Detect which cell encompasses the target text, then output its [X, Y] center coordinate. 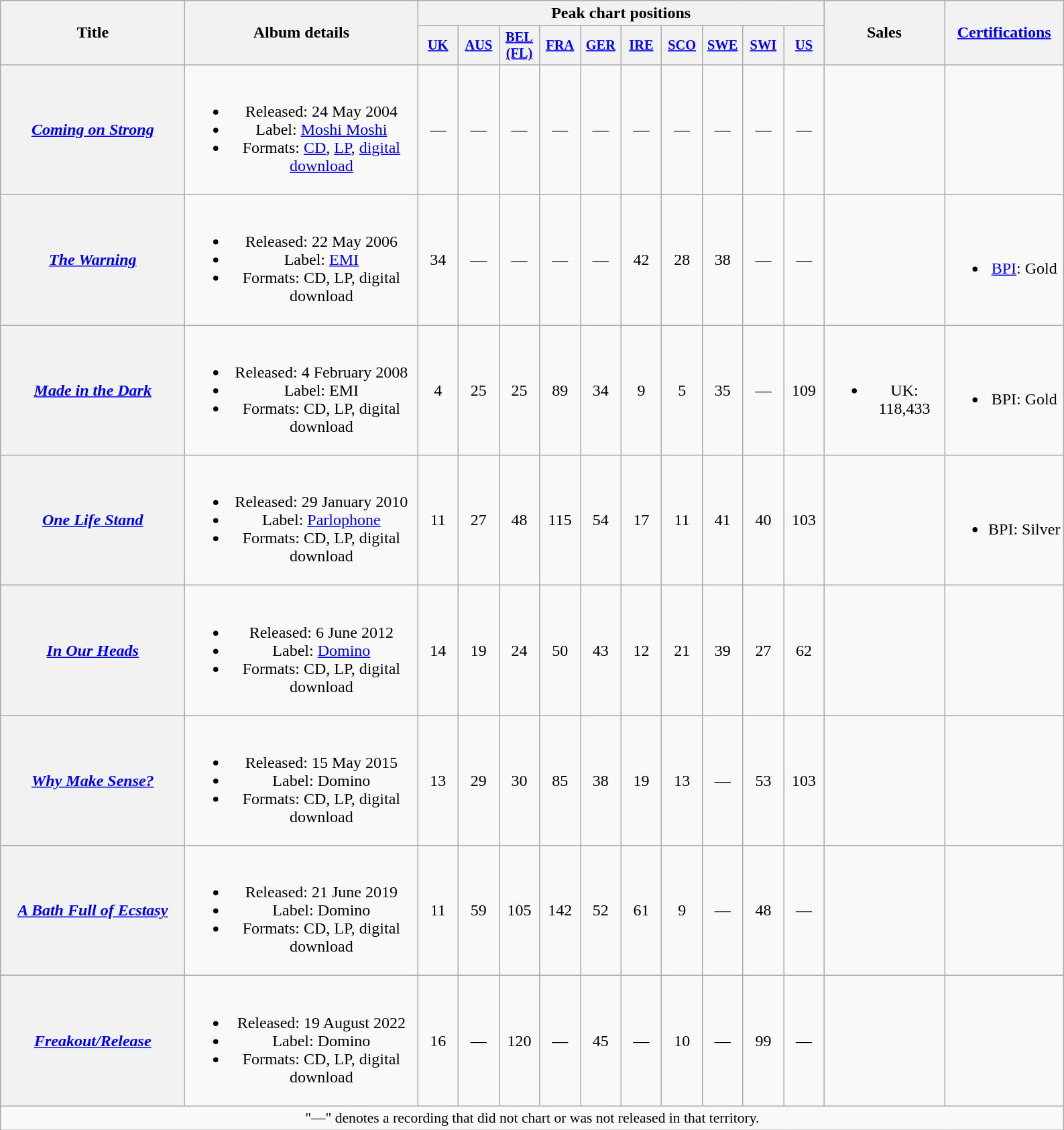
28 [683, 260]
39 [723, 651]
Released: 29 January 2010Label: ParlophoneFormats: CD, LP, digital download [302, 520]
45 [601, 1041]
The Warning [93, 260]
A Bath Full of Ecstasy [93, 911]
Released: 21 June 2019Label: DominoFormats: CD, LP, digital download [302, 911]
Released: 15 May 2015Label: DominoFormats: CD, LP, digital download [302, 781]
In Our Heads [93, 651]
Certifications [1004, 33]
BPI: Silver [1004, 520]
115 [560, 520]
61 [641, 911]
GER [601, 46]
Title [93, 33]
35 [723, 390]
One Life Stand [93, 520]
Released: 6 June 2012Label: DominoFormats: CD, LP, digital download [302, 651]
Released: 19 August 2022Label: DominoFormats: CD, LP, digital download [302, 1041]
SWE [723, 46]
Why Make Sense? [93, 781]
40 [763, 520]
5 [683, 390]
12 [641, 651]
FRA [560, 46]
Freakout/Release [93, 1041]
120 [519, 1041]
41 [723, 520]
Made in the Dark [93, 390]
14 [438, 651]
43 [601, 651]
Released: 4 February 2008Label: EMIFormats: CD, LP, digital download [302, 390]
54 [601, 520]
UK: 118,433 [884, 390]
105 [519, 911]
59 [479, 911]
Peak chart positions [621, 13]
SWI [763, 46]
62 [805, 651]
85 [560, 781]
30 [519, 781]
BEL(FL) [519, 46]
Released: 24 May 2004Label: Moshi MoshiFormats: CD, LP, digital download [302, 129]
53 [763, 781]
50 [560, 651]
21 [683, 651]
Released: 22 May 2006Label: EMIFormats: CD, LP, digital download [302, 260]
16 [438, 1041]
29 [479, 781]
99 [763, 1041]
4 [438, 390]
42 [641, 260]
24 [519, 651]
IRE [641, 46]
109 [805, 390]
US [805, 46]
10 [683, 1041]
89 [560, 390]
AUS [479, 46]
"—" denotes a recording that did not chart or was not released in that territory. [532, 1118]
Coming on Strong [93, 129]
52 [601, 911]
SCO [683, 46]
Album details [302, 33]
UK [438, 46]
Sales [884, 33]
142 [560, 911]
17 [641, 520]
